Scan for the cell matching the given text and deliver its [X, Y] coordinate at center. 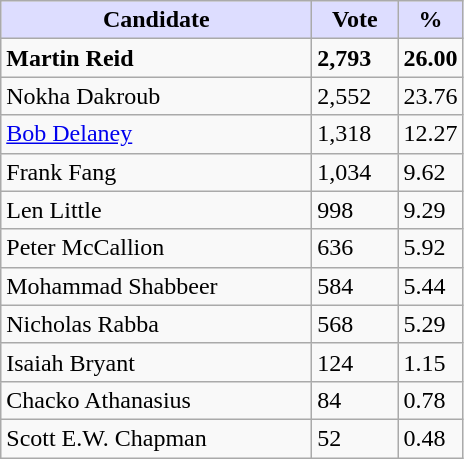
1,318 [355, 134]
Bob Delaney [156, 134]
Len Little [156, 210]
Scott E.W. Chapman [156, 438]
Vote [355, 20]
0.78 [430, 400]
568 [355, 324]
Martin Reid [156, 58]
2,552 [355, 96]
12.27 [430, 134]
Nicholas Rabba [156, 324]
Mohammad Shabbeer [156, 286]
2,793 [355, 58]
636 [355, 248]
26.00 [430, 58]
52 [355, 438]
84 [355, 400]
Candidate [156, 20]
Nokha Dakroub [156, 96]
23.76 [430, 96]
9.29 [430, 210]
0.48 [430, 438]
Isaiah Bryant [156, 362]
5.44 [430, 286]
Chacko Athanasius [156, 400]
1,034 [355, 172]
Frank Fang [156, 172]
9.62 [430, 172]
5.92 [430, 248]
1.15 [430, 362]
124 [355, 362]
584 [355, 286]
Peter McCallion [156, 248]
% [430, 20]
5.29 [430, 324]
998 [355, 210]
